Provide the [x, y] coordinate of the cell's center where the given text is located.  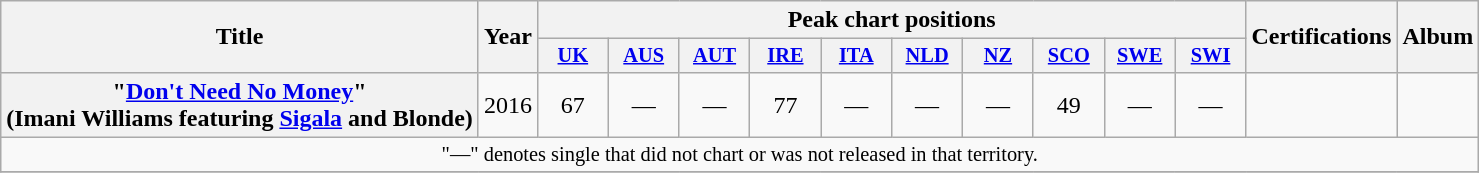
67 [572, 104]
77 [786, 104]
Album [1438, 37]
SWE [1140, 56]
Certifications [1322, 37]
"—" denotes single that did not chart or was not released in that territory. [740, 155]
AUT [714, 56]
SWI [1210, 56]
"Don't Need No Money"(Imani Williams featuring Sigala and Blonde) [240, 104]
AUS [644, 56]
Year [508, 37]
2016 [508, 104]
ITA [856, 56]
Peak chart positions [892, 20]
UK [572, 56]
NLD [928, 56]
SCO [1068, 56]
49 [1068, 104]
Title [240, 37]
IRE [786, 56]
NZ [998, 56]
